Determine the (X, Y) coordinate at the center of the cell enclosing the given text.  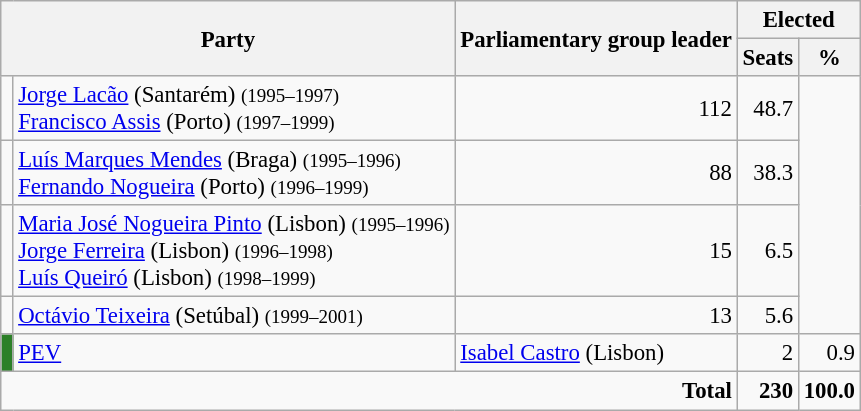
13 (596, 316)
PEV (234, 353)
% (829, 58)
Isabel Castro (Lisbon) (596, 353)
Jorge Lacão (Santarém) (1995–1997)Francisco Assis (Porto) (1997–1999) (234, 108)
100.0 (829, 391)
Maria José Nogueira Pinto (Lisbon) (1995–1996)Jorge Ferreira (Lisbon) (1996–1998)Luís Queiró (Lisbon) (1998–1999) (234, 251)
Luís Marques Mendes (Braga) (1995–1996)Fernando Nogueira (Porto) (1996–1999) (234, 174)
5.6 (768, 316)
Party (228, 38)
6.5 (768, 251)
Octávio Teixeira (Setúbal) (1999–2001) (234, 316)
112 (596, 108)
2 (768, 353)
Parliamentary group leader (596, 38)
38.3 (768, 174)
15 (596, 251)
0.9 (829, 353)
230 (768, 391)
88 (596, 174)
Elected (798, 20)
Seats (768, 58)
Total (369, 391)
48.7 (768, 108)
